Return the [x, y] coordinate for the center point of the cell that contains the specified text.  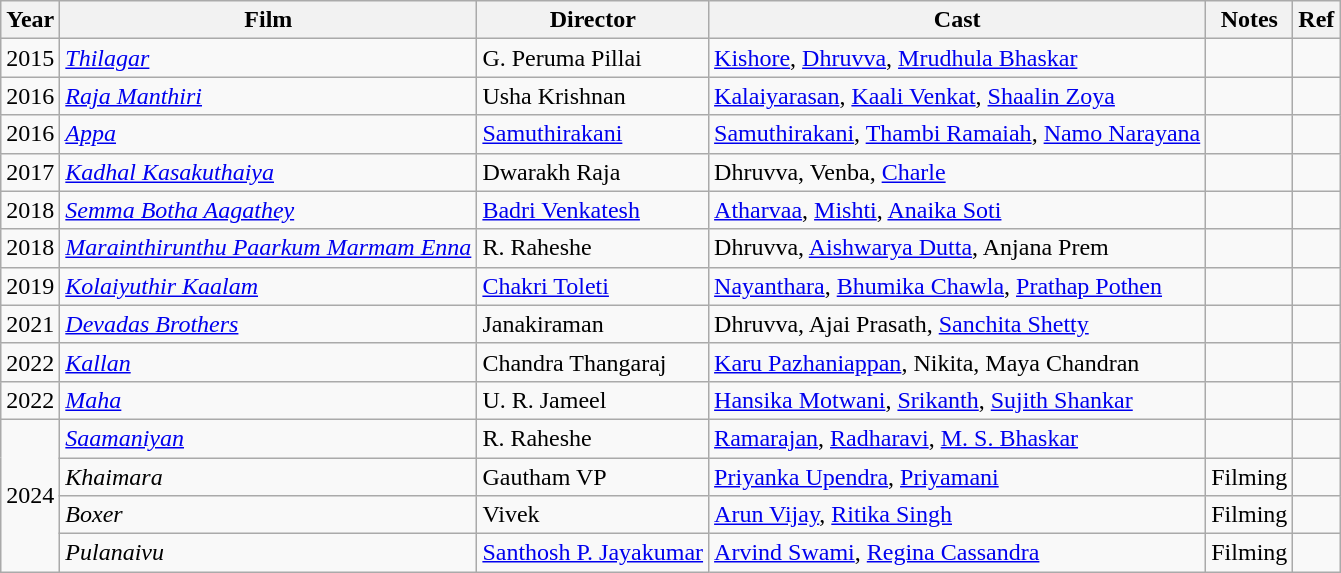
Atharvaa, Mishti, Anaika Soti [958, 210]
Dwarakh Raja [593, 172]
Janakiraman [593, 324]
Thilagar [268, 58]
Director [593, 20]
Dhruvva, Ajai Prasath, Sanchita Shetty [958, 324]
Pulanaivu [268, 553]
2024 [30, 495]
Marainthirunthu Paarkum Marmam Enna [268, 248]
Kishore, Dhruvva, Mrudhula Bhaskar [958, 58]
Ref [1316, 20]
Kadhal Kasakuthaiya [268, 172]
Notes [1250, 20]
Boxer [268, 515]
2019 [30, 286]
Hansika Motwani, Srikanth, Sujith Shankar [958, 400]
Gautham VP [593, 477]
Kallan [268, 362]
Film [268, 20]
Arvind Swami, Regina Cassandra [958, 553]
Arun Vijay, Ritika Singh [958, 515]
Priyanka Upendra, Priyamani [958, 477]
Cast [958, 20]
2017 [30, 172]
Usha Krishnan [593, 96]
Nayanthara, Bhumika Chawla, Prathap Pothen [958, 286]
Kolaiyuthir Kaalam [268, 286]
Santhosh P. Jayakumar [593, 553]
Raja Manthiri [268, 96]
Samuthirakani, Thambi Ramaiah, Namo Narayana [958, 134]
Year [30, 20]
Semma Botha Aagathey [268, 210]
U. R. Jameel [593, 400]
Vivek [593, 515]
Maha [268, 400]
Kalaiyarasan, Kaali Venkat, Shaalin Zoya [958, 96]
G. Peruma Pillai [593, 58]
Chandra Thangaraj [593, 362]
Karu Pazhaniappan, Nikita, Maya Chandran [958, 362]
2015 [30, 58]
Chakri Toleti [593, 286]
Khaimara [268, 477]
Badri Venkatesh [593, 210]
Dhruvva, Venba, Charle [958, 172]
Dhruvva, Aishwarya Dutta, Anjana Prem [958, 248]
Devadas Brothers [268, 324]
Appa [268, 134]
2021 [30, 324]
Saamaniyan [268, 438]
Samuthirakani [593, 134]
Ramarajan, Radharavi, M. S. Bhaskar [958, 438]
